Locate the cell with the specified text and output its (x, y) center coordinate. 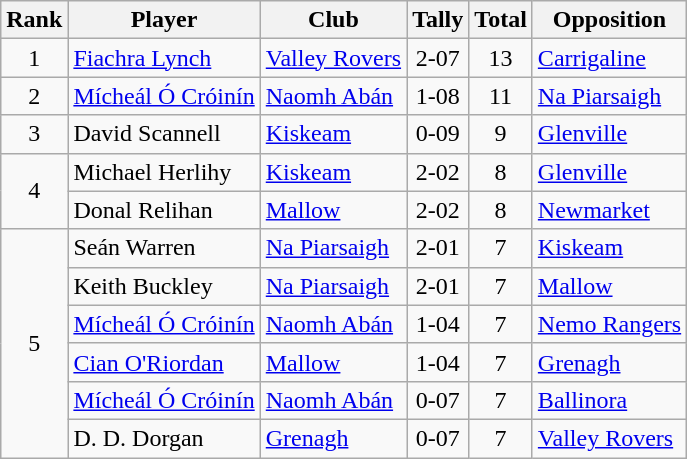
Carrigaline (609, 58)
Newmarket (609, 210)
11 (501, 96)
5 (34, 343)
Nemo Rangers (609, 324)
Donal Relihan (164, 210)
Fiachra Lynch (164, 58)
13 (501, 58)
2-07 (438, 58)
Total (501, 20)
D. D. Dorgan (164, 438)
1-08 (438, 96)
Opposition (609, 20)
Keith Buckley (164, 286)
Ballinora (609, 400)
Tally (438, 20)
Club (333, 20)
3 (34, 134)
Rank (34, 20)
1 (34, 58)
Cian O'Riordan (164, 362)
Michael Herlihy (164, 172)
0-09 (438, 134)
9 (501, 134)
David Scannell (164, 134)
2 (34, 96)
4 (34, 191)
Seán Warren (164, 248)
Player (164, 20)
